Scan for the cell matching the given text and deliver its [X, Y] coordinate at center. 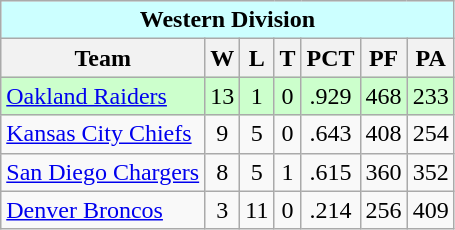
254 [430, 134]
Oakland Raiders [103, 96]
Western Division [228, 20]
3 [222, 210]
11 [257, 210]
13 [222, 96]
9 [222, 134]
T [288, 58]
408 [384, 134]
Denver Broncos [103, 210]
.615 [330, 172]
Kansas City Chiefs [103, 134]
233 [430, 96]
San Diego Chargers [103, 172]
409 [430, 210]
8 [222, 172]
360 [384, 172]
.643 [330, 134]
468 [384, 96]
PF [384, 58]
PCT [330, 58]
256 [384, 210]
352 [430, 172]
W [222, 58]
Team [103, 58]
L [257, 58]
.214 [330, 210]
.929 [330, 96]
PA [430, 58]
